Determine the (X, Y) coordinate at the center of the cell enclosing the given text.  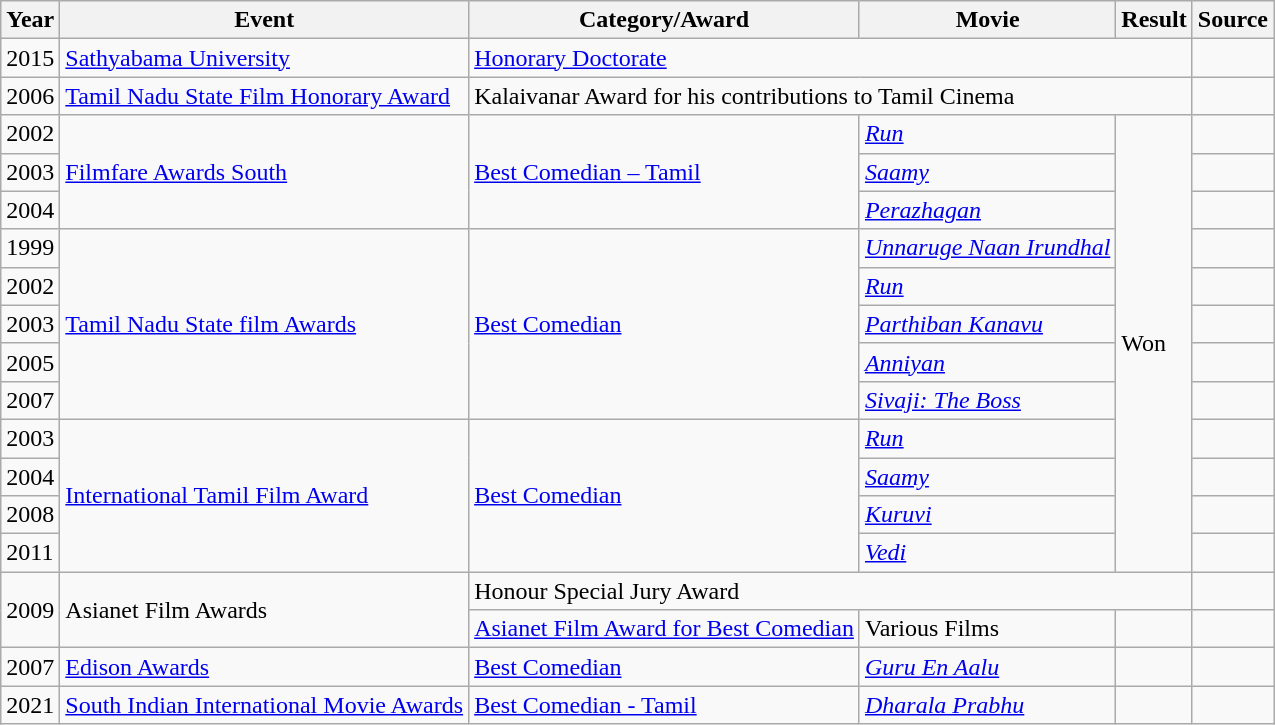
Event (264, 20)
Kalaivanar Award for his contributions to Tamil Cinema (831, 96)
Tamil Nadu State film Awards (264, 324)
1999 (30, 248)
Unnaruge Naan Irundhal (987, 248)
Sivaji: The Boss (987, 400)
Asianet Film Award for Best Comedian (664, 629)
Perazhagan (987, 210)
Kuruvi (987, 515)
Filmfare Awards South (264, 172)
Guru En Aalu (987, 667)
Tamil Nadu State Film Honorary Award (264, 96)
2006 (30, 96)
2021 (30, 705)
Source (1232, 20)
Dharala Prabhu (987, 705)
2009 (30, 610)
Sathyabama University (264, 58)
Edison Awards (264, 667)
2008 (30, 515)
Movie (987, 20)
Honorary Doctorate (831, 58)
Category/Award (664, 20)
Result (1154, 20)
2015 (30, 58)
2011 (30, 553)
Honour Special Jury Award (831, 591)
Best Comedian - Tamil (664, 705)
Best Comedian – Tamil (664, 172)
International Tamil Film Award (264, 495)
Asianet Film Awards (264, 610)
2005 (30, 362)
Won (1154, 344)
Year (30, 20)
Vedi (987, 553)
Parthiban Kanavu (987, 324)
South Indian International Movie Awards (264, 705)
Anniyan (987, 362)
Various Films (987, 629)
